Capture the cell that displays the provided text and extract its (X, Y) central coordinate. 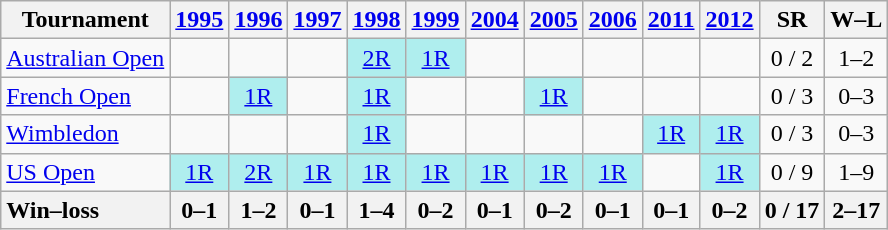
2005 (554, 20)
1997 (318, 20)
Wimbledon (86, 134)
Tournament (86, 20)
SR (792, 20)
0 / 17 (792, 210)
2006 (612, 20)
2012 (730, 20)
1999 (436, 20)
2–17 (856, 210)
1–4 (376, 210)
1995 (200, 20)
Australian Open (86, 58)
US Open (86, 172)
2004 (494, 20)
1998 (376, 20)
Win–loss (86, 210)
W–L (856, 20)
1996 (258, 20)
1–9 (856, 172)
2011 (671, 20)
0 / 2 (792, 58)
French Open (86, 96)
0 / 9 (792, 172)
